Determine the [X, Y] coordinate at the center of the cell enclosing the given text.  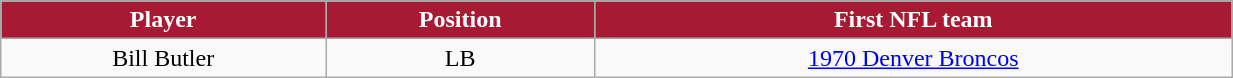
1970 Denver Broncos [914, 58]
First NFL team [914, 20]
Position [460, 20]
Bill Butler [164, 58]
Player [164, 20]
LB [460, 58]
